Determine the (x, y) coordinate at the center of the cell enclosing the given text.  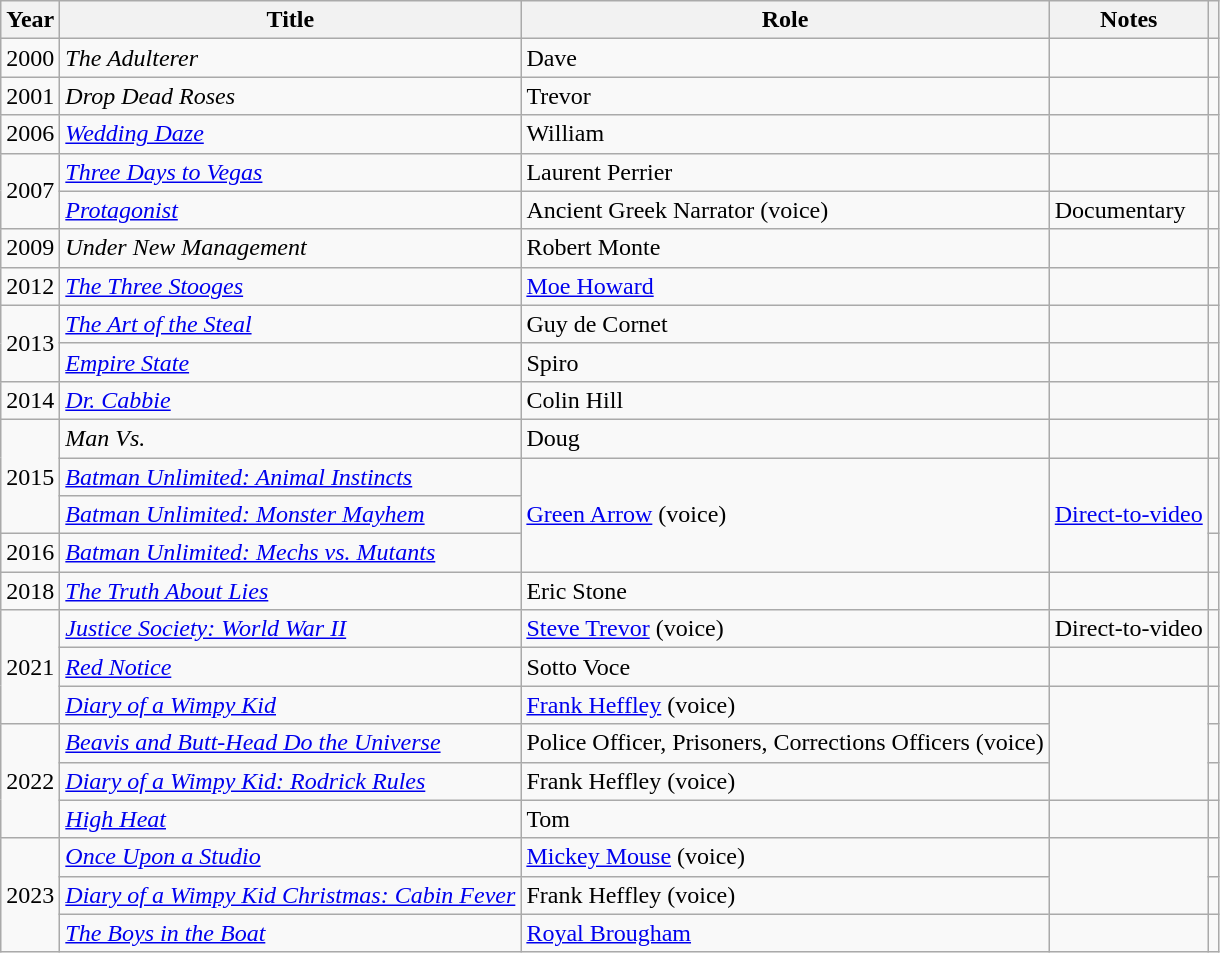
Police Officer, Prisoners, Corrections Officers (voice) (785, 743)
2007 (30, 191)
Red Notice (290, 667)
Documentary (1128, 210)
Sotto Voce (785, 667)
Role (785, 20)
Drop Dead Roses (290, 96)
Mickey Mouse (voice) (785, 857)
The Three Stooges (290, 286)
2023 (30, 895)
Wedding Daze (290, 134)
Once Upon a Studio (290, 857)
Empire State (290, 362)
2012 (30, 286)
Man Vs. (290, 438)
2018 (30, 591)
2014 (30, 400)
Notes (1128, 20)
Guy de Cornet (785, 324)
Diary of a Wimpy Kid Christmas: Cabin Fever (290, 895)
The Boys in the Boat (290, 933)
Protagonist (290, 210)
Title (290, 20)
Dave (785, 58)
2015 (30, 476)
Eric Stone (785, 591)
2001 (30, 96)
Batman Unlimited: Mechs vs. Mutants (290, 553)
Year (30, 20)
Diary of a Wimpy Kid: Rodrick Rules (290, 781)
Diary of a Wimpy Kid (290, 705)
Under New Management (290, 248)
2000 (30, 58)
2021 (30, 667)
Doug (785, 438)
2006 (30, 134)
Trevor (785, 96)
Royal Brougham (785, 933)
Batman Unlimited: Monster Mayhem (290, 515)
Laurent Perrier (785, 172)
The Art of the Steal (290, 324)
Justice Society: World War II (290, 629)
Dr. Cabbie (290, 400)
Three Days to Vegas (290, 172)
The Adulterer (290, 58)
2022 (30, 781)
Beavis and Butt-Head Do the Universe (290, 743)
Batman Unlimited: Animal Instincts (290, 477)
Spiro (785, 362)
Green Arrow (voice) (785, 515)
High Heat (290, 819)
2013 (30, 343)
Colin Hill (785, 400)
Steve Trevor (voice) (785, 629)
Moe Howard (785, 286)
Tom (785, 819)
2016 (30, 553)
The Truth About Lies (290, 591)
Robert Monte (785, 248)
Ancient Greek Narrator (voice) (785, 210)
William (785, 134)
2009 (30, 248)
